Pinpoint the cell where the given text exists, returning its [x, y] midpoint coordinate. 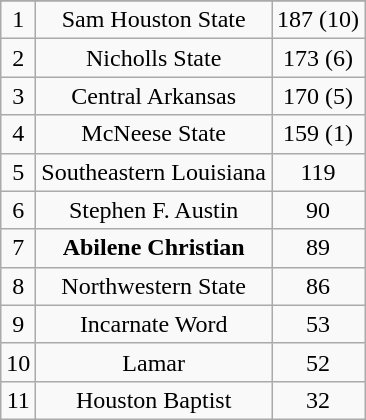
89 [318, 248]
90 [318, 210]
173 (6) [318, 58]
Sam Houston State [154, 20]
7 [18, 248]
4 [18, 134]
170 (5) [318, 96]
11 [18, 400]
9 [18, 324]
Southeastern Louisiana [154, 172]
86 [318, 286]
Lamar [154, 362]
8 [18, 286]
Nicholls State [154, 58]
Stephen F. Austin [154, 210]
1 [18, 20]
32 [318, 400]
Abilene Christian [154, 248]
5 [18, 172]
53 [318, 324]
159 (1) [318, 134]
187 (10) [318, 20]
52 [318, 362]
6 [18, 210]
2 [18, 58]
Northwestern State [154, 286]
McNeese State [154, 134]
Houston Baptist [154, 400]
10 [18, 362]
3 [18, 96]
Central Arkansas [154, 96]
Incarnate Word [154, 324]
119 [318, 172]
